Extract the [x, y] coordinate from the center of the cell holding the provided text.  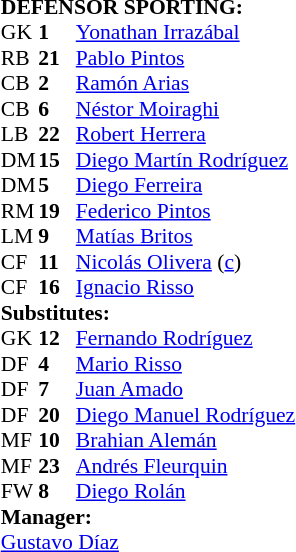
Andrés Fleurquin [186, 466]
Ignacio Risso [186, 287]
4 [57, 364]
RB [20, 58]
LB [20, 135]
16 [57, 287]
Robert Herrera [186, 135]
19 [57, 211]
8 [57, 491]
21 [57, 58]
Pablo Pintos [186, 58]
Brahian Alemán [186, 441]
23 [57, 466]
9 [57, 237]
Néstor Moiraghi [186, 109]
6 [57, 109]
20 [57, 415]
Fernando Rodríguez [186, 339]
1 [57, 33]
2 [57, 83]
Mario Risso [186, 364]
11 [57, 262]
5 [57, 185]
Substitutes: [148, 313]
Yonathan Irrazábal [186, 33]
Juan Amado [186, 389]
Federico Pintos [186, 211]
Diego Manuel Rodríguez [186, 415]
LM [20, 237]
Matías Britos [186, 237]
Diego Martín Rodríguez [186, 160]
FW [20, 491]
15 [57, 160]
Nicolás Olivera (c) [186, 262]
Diego Rolán [186, 491]
RM [20, 211]
Manager: [148, 517]
Ramón Arias [186, 83]
10 [57, 441]
12 [57, 339]
7 [57, 389]
Diego Ferreira [186, 185]
22 [57, 135]
